Output the [x, y] coordinate of the center of the cell containing the given text.  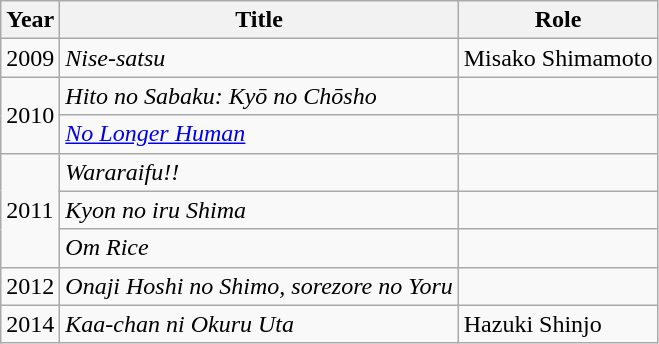
2012 [30, 286]
Role [558, 20]
Hazuki Shinjo [558, 324]
Misako Shimamoto [558, 58]
Hito no Sabaku: Kyō no Chōsho [259, 96]
Year [30, 20]
2009 [30, 58]
Title [259, 20]
Om Rice [259, 248]
Kaa-chan ni Okuru Uta [259, 324]
2014 [30, 324]
2010 [30, 115]
Wararaifu!! [259, 172]
2011 [30, 210]
Kyon no iru Shima [259, 210]
Nise-satsu [259, 58]
Onaji Hoshi no Shimo, sorezore no Yoru [259, 286]
No Longer Human [259, 134]
